Determine the [X, Y] coordinate at the center of the cell enclosing the given text.  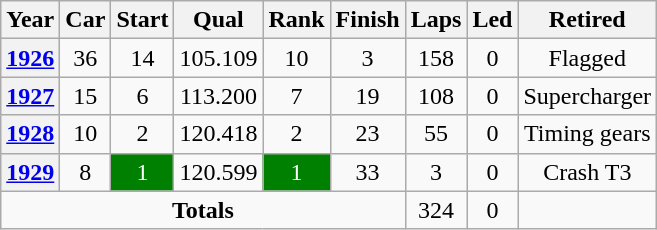
120.599 [218, 172]
Totals [203, 210]
1928 [30, 134]
Retired [588, 20]
Car [86, 20]
105.109 [218, 58]
Timing gears [588, 134]
Supercharger [588, 96]
1927 [30, 96]
Crash T3 [588, 172]
Finish [368, 20]
7 [296, 96]
1926 [30, 58]
36 [86, 58]
Qual [218, 20]
Start [142, 20]
33 [368, 172]
Laps [436, 20]
8 [86, 172]
15 [86, 96]
108 [436, 96]
Year [30, 20]
Led [492, 20]
113.200 [218, 96]
Flagged [588, 58]
19 [368, 96]
120.418 [218, 134]
14 [142, 58]
Rank [296, 20]
55 [436, 134]
6 [142, 96]
158 [436, 58]
23 [368, 134]
324 [436, 210]
1929 [30, 172]
